Search for the cell housing the specified text and yield its (x, y) center coordinate. 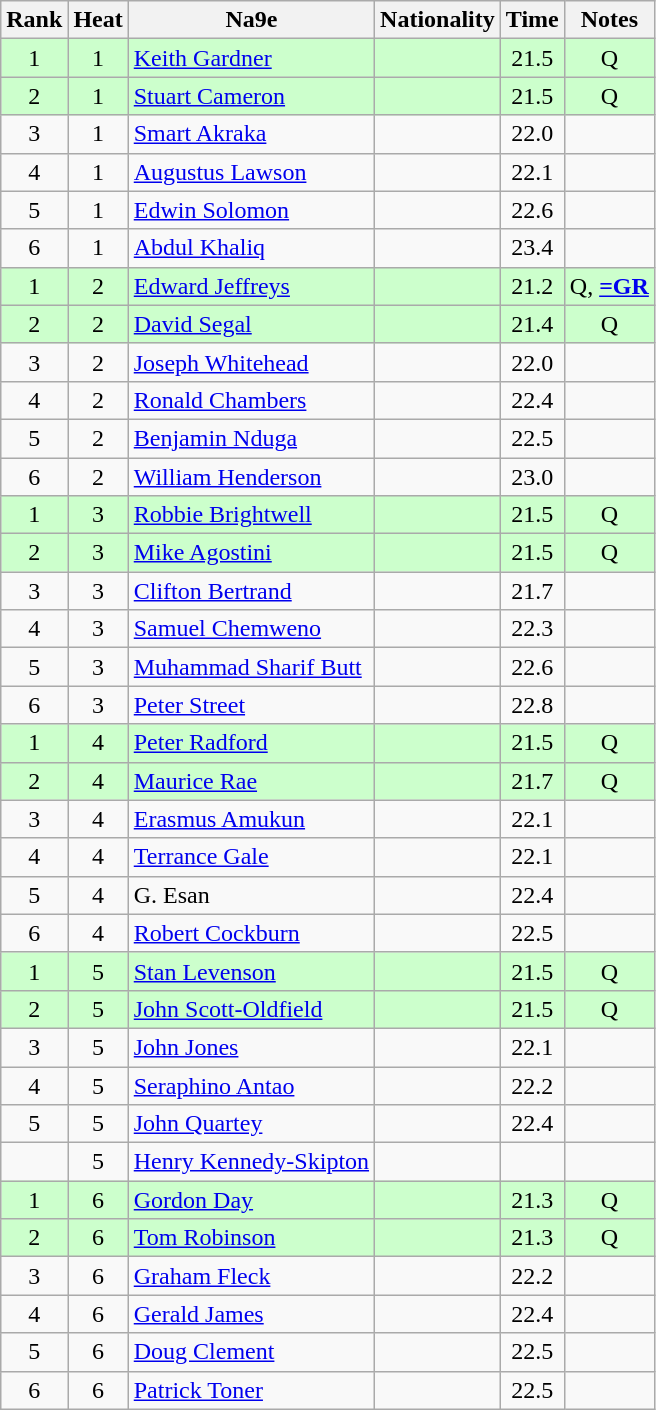
G. Esan (251, 895)
21.2 (532, 286)
John Jones (251, 1047)
22.3 (532, 629)
Heat (98, 20)
Ronald Chambers (251, 400)
Q, =GR (609, 286)
Henry Kennedy-Skipton (251, 1162)
Tom Robinson (251, 1238)
Robbie Brightwell (251, 515)
Rank (34, 20)
Terrance Gale (251, 857)
Gordon Day (251, 1200)
Keith Gardner (251, 58)
Edwin Solomon (251, 210)
Stan Levenson (251, 971)
Doug Clement (251, 1352)
23.4 (532, 248)
Seraphino Antao (251, 1085)
Benjamin Nduga (251, 438)
Time (532, 20)
John Scott-Oldfield (251, 1009)
23.0 (532, 477)
Robert Cockburn (251, 933)
Gerald James (251, 1314)
Clifton Bertrand (251, 591)
David Segal (251, 324)
Muhammad Sharif Butt (251, 667)
Edward Jeffreys (251, 286)
Na9e (251, 20)
Mike Agostini (251, 553)
Peter Radford (251, 743)
Joseph Whitehead (251, 362)
Maurice Rae (251, 781)
William Henderson (251, 477)
21.4 (532, 324)
Augustus Lawson (251, 172)
Stuart Cameron (251, 96)
John Quartey (251, 1124)
Notes (609, 20)
Patrick Toner (251, 1390)
Graham Fleck (251, 1276)
Erasmus Amukun (251, 819)
Smart Akraka (251, 134)
22.8 (532, 705)
Samuel Chemweno (251, 629)
Peter Street (251, 705)
Nationality (438, 20)
Abdul Khaliq (251, 248)
